Output the [X, Y] coordinate of the center of the cell containing the given text.  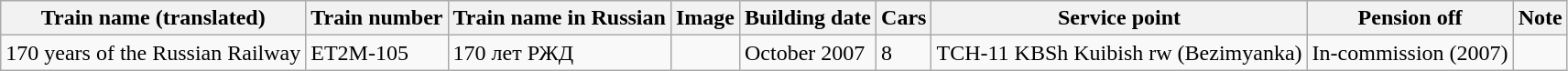
TCH-11 KBSh Kuibish rw (Bezimyanka) [1119, 53]
Note [1541, 18]
Service point [1119, 18]
Image [705, 18]
October 2007 [808, 53]
8 [904, 53]
Train number [377, 18]
Train name in Russian [559, 18]
170 years of the Russian Railway [154, 53]
In-commission (2007) [1410, 53]
Building date [808, 18]
170 лет РЖД [559, 53]
ET2M-105 [377, 53]
Cars [904, 18]
Pension off [1410, 18]
Train name (translated) [154, 18]
